Determine the [x, y] coordinate at the center of the cell enclosing the given text.  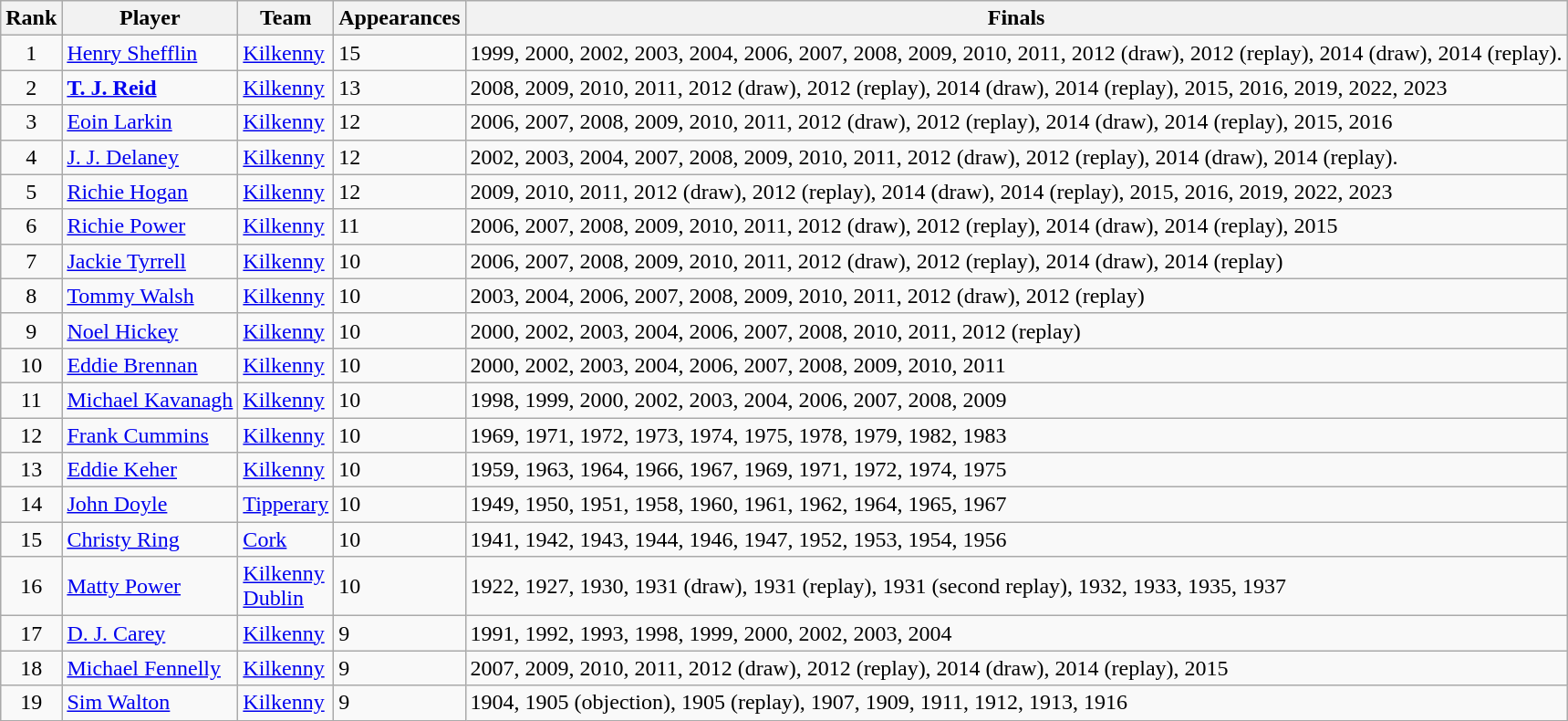
1969, 1971, 1972, 1973, 1974, 1975, 1978, 1979, 1982, 1983 [1016, 435]
Michael Fennelly [150, 668]
Michael Kavanagh [150, 400]
6 [31, 226]
Richie Power [150, 226]
16 [31, 586]
2009, 2010, 2011, 2012 (draw), 2012 (replay), 2014 (draw), 2014 (replay), 2015, 2016, 2019, 2022, 2023 [1016, 192]
1904, 1905 (objection), 1905 (replay), 1907, 1909, 1911, 1912, 1913, 1916 [1016, 703]
2007, 2009, 2010, 2011, 2012 (draw), 2012 (replay), 2014 (draw), 2014 (replay), 2015 [1016, 668]
Eddie Keher [150, 470]
4 [31, 157]
Rank [31, 18]
1941, 1942, 1943, 1944, 1946, 1947, 1952, 1953, 1954, 1956 [1016, 539]
1991, 1992, 1993, 1998, 1999, 2000, 2002, 2003, 2004 [1016, 633]
2 [31, 88]
17 [31, 633]
John Doyle [150, 505]
Player [150, 18]
2006, 2007, 2008, 2009, 2010, 2011, 2012 (draw), 2012 (replay), 2014 (draw), 2014 (replay) [1016, 261]
Appearances [400, 18]
Henry Shefflin [150, 53]
Frank Cummins [150, 435]
18 [31, 668]
T. J. Reid [150, 88]
Sim Walton [150, 703]
Team [286, 18]
2000, 2002, 2003, 2004, 2006, 2007, 2008, 2009, 2010, 2011 [1016, 365]
Matty Power [150, 586]
Tommy Walsh [150, 296]
D. J. Carey [150, 633]
Christy Ring [150, 539]
2006, 2007, 2008, 2009, 2010, 2011, 2012 (draw), 2012 (replay), 2014 (draw), 2014 (replay), 2015, 2016 [1016, 122]
Finals [1016, 18]
Jackie Tyrrell [150, 261]
7 [31, 261]
KilkennyDublin [286, 586]
1999, 2000, 2002, 2003, 2004, 2006, 2007, 2008, 2009, 2010, 2011, 2012 (draw), 2012 (replay), 2014 (draw), 2014 (replay). [1016, 53]
Cork [286, 539]
2002, 2003, 2004, 2007, 2008, 2009, 2010, 2011, 2012 (draw), 2012 (replay), 2014 (draw), 2014 (replay). [1016, 157]
1959, 1963, 1964, 1966, 1967, 1969, 1971, 1972, 1974, 1975 [1016, 470]
2008, 2009, 2010, 2011, 2012 (draw), 2012 (replay), 2014 (draw), 2014 (replay), 2015, 2016, 2019, 2022, 2023 [1016, 88]
2006, 2007, 2008, 2009, 2010, 2011, 2012 (draw), 2012 (replay), 2014 (draw), 2014 (replay), 2015 [1016, 226]
8 [31, 296]
3 [31, 122]
1998, 1999, 2000, 2002, 2003, 2004, 2006, 2007, 2008, 2009 [1016, 400]
J. J. Delaney [150, 157]
Tipperary [286, 505]
19 [31, 703]
Eoin Larkin [150, 122]
5 [31, 192]
1 [31, 53]
Richie Hogan [150, 192]
1922, 1927, 1930, 1931 (draw), 1931 (replay), 1931 (second replay), 1932, 1933, 1935, 1937 [1016, 586]
2003, 2004, 2006, 2007, 2008, 2009, 2010, 2011, 2012 (draw), 2012 (replay) [1016, 296]
Noel Hickey [150, 330]
2000, 2002, 2003, 2004, 2006, 2007, 2008, 2010, 2011, 2012 (replay) [1016, 330]
1949, 1950, 1951, 1958, 1960, 1961, 1962, 1964, 1965, 1967 [1016, 505]
14 [31, 505]
Eddie Brennan [150, 365]
